Find where the given text appears and provide that cell's center as (x, y) coordinate. 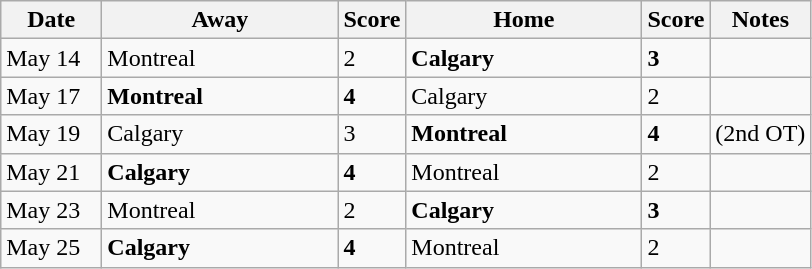
Notes (760, 20)
May 25 (52, 248)
May 21 (52, 172)
Date (52, 20)
May 19 (52, 134)
May 23 (52, 210)
(2nd OT) (760, 134)
Home (524, 20)
May 14 (52, 58)
May 17 (52, 96)
Away (220, 20)
